Capture the cell that displays the provided text and extract its [X, Y] central coordinate. 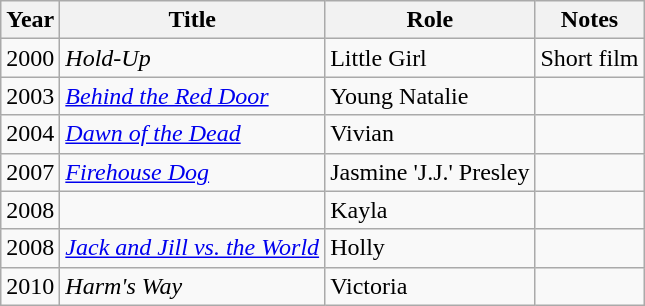
2007 [30, 172]
Kayla [430, 210]
2000 [30, 58]
2003 [30, 96]
2010 [30, 286]
Role [430, 20]
Little Girl [430, 58]
Harm's Way [192, 286]
Title [192, 20]
Vivian [430, 134]
Behind the Red Door [192, 96]
Holly [430, 248]
Firehouse Dog [192, 172]
Short film [590, 58]
Dawn of the Dead [192, 134]
Jack and Jill vs. the World [192, 248]
Notes [590, 20]
Victoria [430, 286]
Jasmine 'J.J.' Presley [430, 172]
2004 [30, 134]
Hold-Up [192, 58]
Year [30, 20]
Young Natalie [430, 96]
